Capture the cell that displays the provided text and extract its [X, Y] central coordinate. 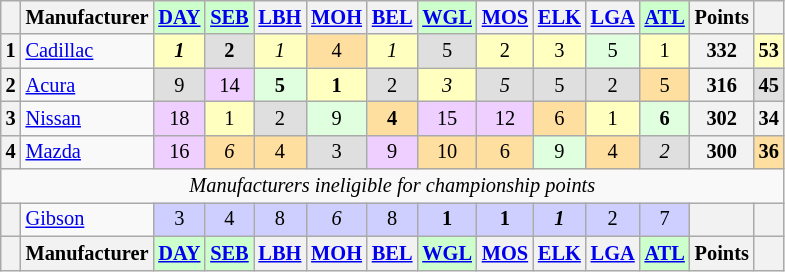
Manufacturers ineligible for championship points [392, 186]
302 [722, 118]
45 [769, 85]
316 [722, 85]
36 [769, 152]
332 [722, 51]
300 [722, 152]
15 [447, 118]
14 [229, 85]
12 [505, 118]
53 [769, 51]
Mazda [88, 152]
18 [179, 118]
16 [179, 152]
Acura [88, 85]
Gibson [88, 219]
10 [447, 152]
Nissan [88, 118]
7 [665, 219]
Cadillac [88, 51]
34 [769, 118]
